Search for the cell housing the specified text and yield its [X, Y] center coordinate. 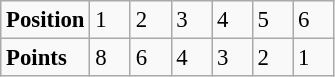
5 [272, 20]
Position [46, 20]
8 [110, 58]
Points [46, 58]
